Search for the cell housing the specified text and yield its [X, Y] center coordinate. 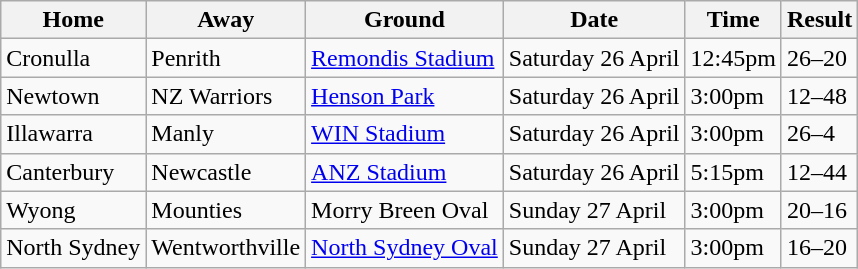
26–4 [819, 134]
26–20 [819, 58]
WIN Stadium [405, 134]
Remondis Stadium [405, 58]
Wyong [74, 210]
North Sydney Oval [405, 248]
Canterbury [74, 172]
12–48 [819, 96]
North Sydney [74, 248]
Illawarra [74, 134]
Date [594, 20]
Wentworthville [226, 248]
Manly [226, 134]
Mounties [226, 210]
12–44 [819, 172]
5:15pm [733, 172]
Result [819, 20]
Henson Park [405, 96]
Away [226, 20]
Penrith [226, 58]
Morry Breen Oval [405, 210]
Cronulla [74, 58]
NZ Warriors [226, 96]
Ground [405, 20]
Newtown [74, 96]
Time [733, 20]
20–16 [819, 210]
ANZ Stadium [405, 172]
Home [74, 20]
16–20 [819, 248]
12:45pm [733, 58]
Newcastle [226, 172]
